From the cell containing the given text, extract its center point as [X, Y] coordinate. 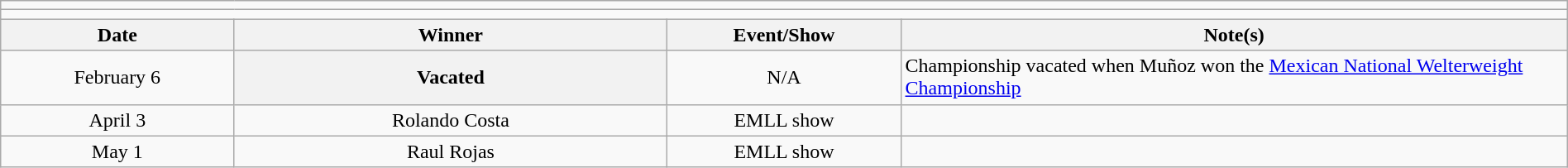
April 3 [117, 120]
Winner [451, 35]
Raul Rojas [451, 151]
Event/Show [784, 35]
February 6 [117, 78]
May 1 [117, 151]
Vacated [451, 78]
Rolando Costa [451, 120]
Note(s) [1234, 35]
N/A [784, 78]
Date [117, 35]
Championship vacated when Muñoz won the Mexican National Welterweight Championship [1234, 78]
